Extract the (X, Y) coordinate from the center of the cell holding the provided text.  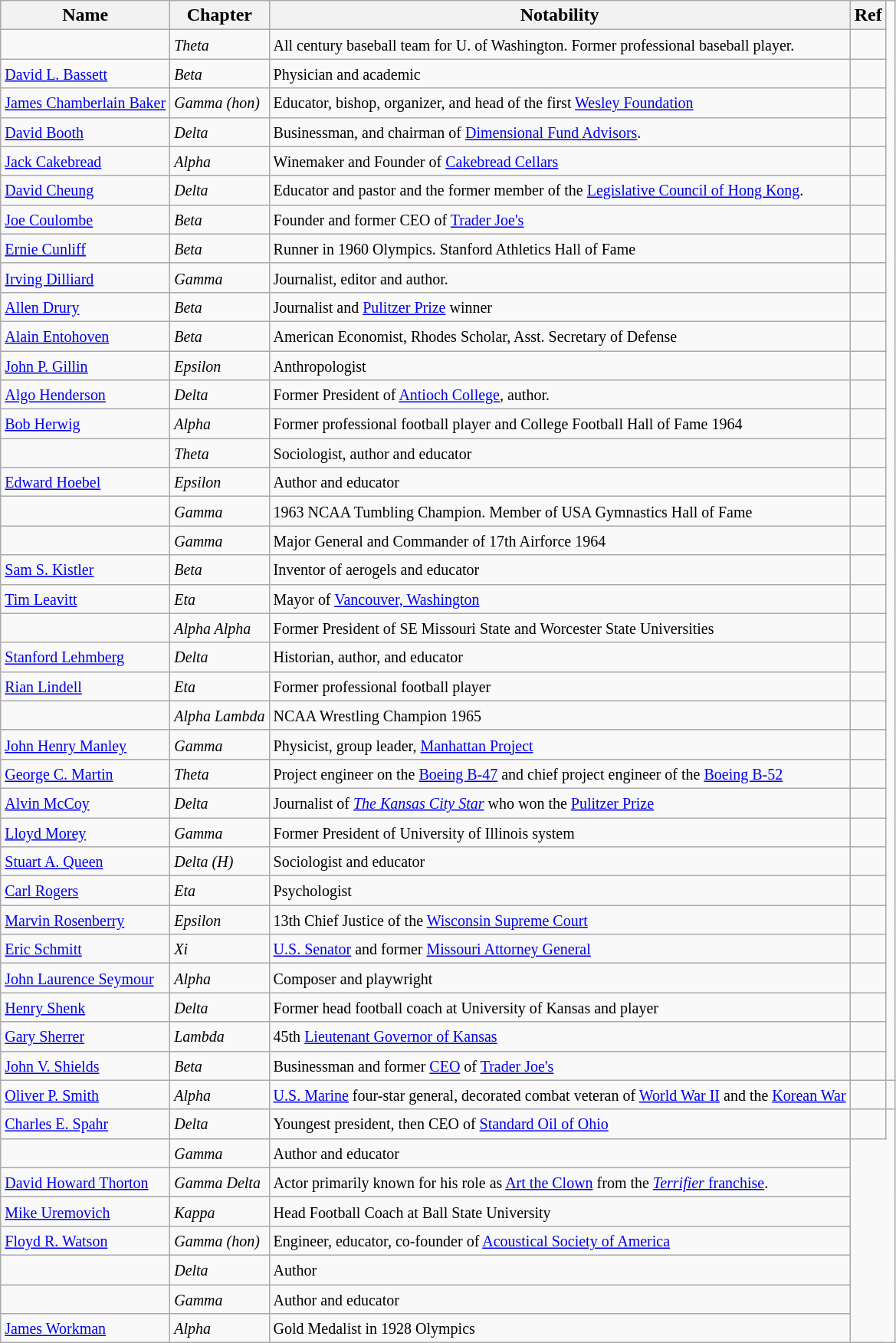
Name (86, 15)
Alvin McCoy (86, 803)
13th Chief Justice of the Wisconsin Supreme Court (560, 920)
Edward Hoebel (86, 482)
Algo Henderson (86, 395)
Kappa (219, 1211)
John Laurence Seymour (86, 978)
Alpha Alpha (219, 628)
Composer and playwright (560, 978)
Gary Sherrer (86, 1036)
U.S. Marine four-star general, decorated combat veteran of World War II and the Korean War (560, 1095)
Gold Medalist in 1928 Olympics (560, 1328)
Lambda (219, 1036)
Winemaker and Founder of Cakebread Cellars (560, 161)
Charles E. Spahr (86, 1124)
Bob Herwig (86, 424)
Rian Lindell (86, 686)
NCAA Wrestling Champion 1965 (560, 715)
Joe Coulombe (86, 219)
Allen Drury (86, 307)
James Workman (86, 1328)
Former head football coach at University of Kansas and player (560, 1007)
James Chamberlain Baker (86, 103)
Former President of Antioch College, author. (560, 395)
Businessman and former CEO of Trader Joe's (560, 1066)
Educator and pastor and the former member of the Legislative Council of Hong Kong. (560, 190)
Actor primarily known for his role as Art the Clown from the Terrifier franchise. (560, 1182)
Former professional football player and College Football Hall of Fame 1964 (560, 424)
45th Lieutenant Governor of Kansas (560, 1036)
Delta (H) (219, 862)
Ernie Cunliff (86, 248)
John Henry Manley (86, 744)
Marvin Rosenberry (86, 920)
George C. Martin (86, 773)
Journalist, editor and author. (560, 277)
Physician and academic (560, 74)
Sociologist and educator (560, 862)
Former President of SE Missouri State and Worcester State Universities (560, 628)
David Booth (86, 132)
Educator, bishop, organizer, and head of the first Wesley Foundation (560, 103)
Xi (219, 949)
U.S. Senator and former Missouri Attorney General (560, 949)
Head Football Coach at Ball State University (560, 1211)
Alain Entohoven (86, 336)
Carl Rogers (86, 891)
Journalist of The Kansas City Star who won the Pulitzer Prize (560, 803)
Sam S. Kistler (86, 570)
Eric Schmitt (86, 949)
Henry Shenk (86, 1007)
Oliver P. Smith (86, 1095)
Founder and former CEO of Trader Joe's (560, 219)
American Economist, Rhodes Scholar, Asst. Secretary of Defense (560, 336)
Gamma Delta (219, 1182)
Irving Dilliard (86, 277)
Historian, author, and educator (560, 657)
All century baseball team for U. of Washington. Former professional baseball player. (560, 44)
Project engineer on the Boeing B-47 and chief project engineer of the Boeing B-52 (560, 773)
Jack Cakebread (86, 161)
Major General and Commander of 17th Airforce 1964 (560, 540)
Anthropologist (560, 366)
Youngest president, then CEO of Standard Oil of Ohio (560, 1124)
Businessman, and chairman of Dimensional Fund Advisors. (560, 132)
Engineer, educator, co-founder of Acoustical Society of America (560, 1240)
Stuart A. Queen (86, 862)
Notability (560, 15)
Lloyd Morey (86, 832)
Mike Uremovich (86, 1211)
Tim Leavitt (86, 599)
Former professional football player (560, 686)
John P. Gillin (86, 366)
Inventor of aerogels and educator (560, 570)
John V. Shields (86, 1066)
Floyd R. Watson (86, 1240)
Psychologist (560, 891)
Former President of University of Illinois system (560, 832)
Stanford Lehmberg (86, 657)
Mayor of Vancouver, Washington (560, 599)
David Cheung (86, 190)
Journalist and Pulitzer Prize winner (560, 307)
1963 NCAA Tumbling Champion. Member of USA Gymnastics Hall of Fame (560, 511)
Ref (868, 15)
David L. Bassett (86, 74)
Chapter (219, 15)
Sociologist, author and educator (560, 453)
David Howard Thorton (86, 1182)
Alpha Lambda (219, 715)
Author (560, 1269)
Runner in 1960 Olympics. Stanford Athletics Hall of Fame (560, 248)
Physicist, group leader, Manhattan Project (560, 744)
